Extract the (X, Y) coordinate from the center of the cell holding the provided text.  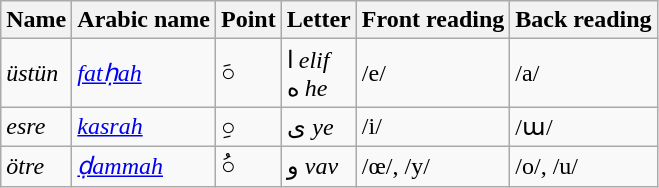
ی ye (318, 127)
/o/, /u/ (584, 166)
Arabic name (144, 20)
و vav (318, 166)
üstün (36, 73)
esre (36, 127)
kasrah (144, 127)
Point (249, 20)
Letter (318, 20)
ِ○ (249, 127)
/i/ (433, 127)
ُ○ (249, 166)
ḍammah (144, 166)
/a/ (584, 73)
ا elif ه he (318, 73)
/e/ (433, 73)
Back reading (584, 20)
Name (36, 20)
ötre (36, 166)
Front reading (433, 20)
/ɯ/ (584, 127)
fatḥah (144, 73)
َ○ (249, 73)
/œ/, /y/ (433, 166)
